Provide the [x, y] coordinate of the cell's center where the given text is located.  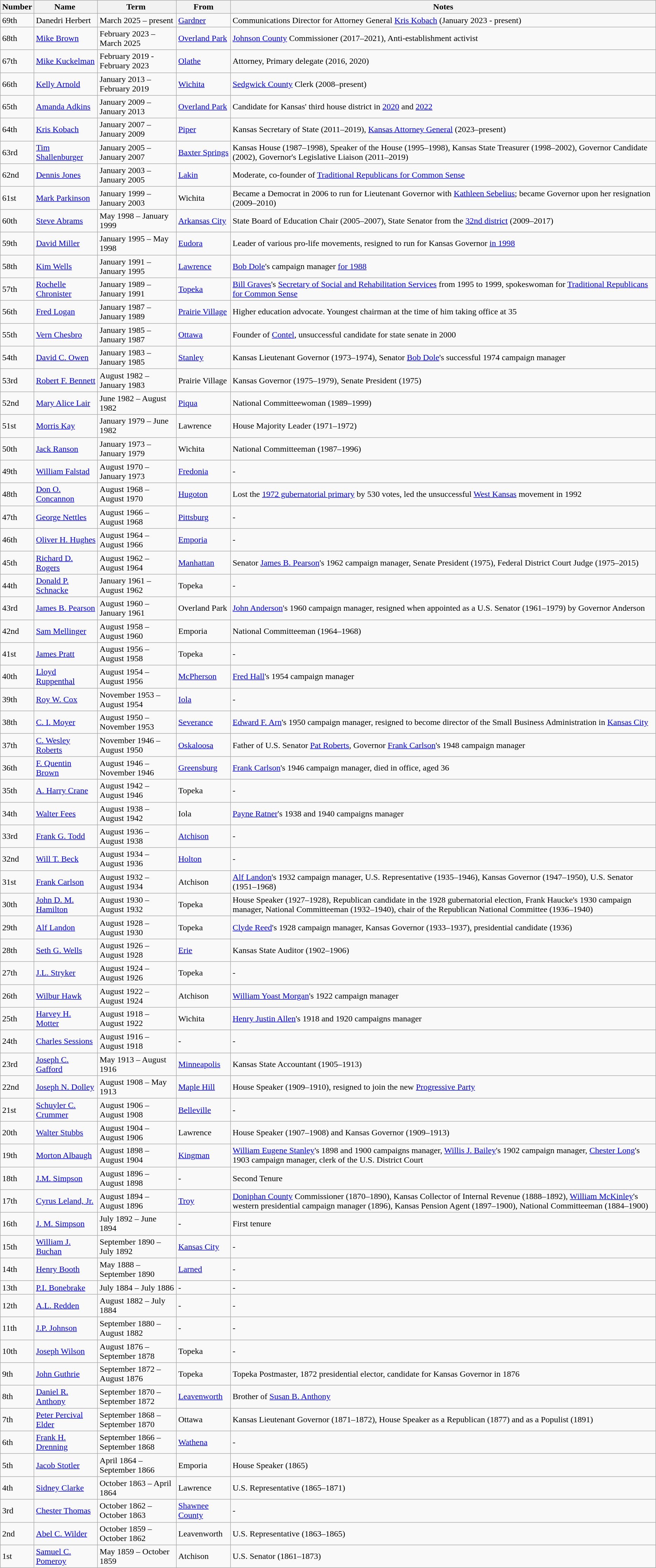
Jacob Stotler [66, 1465]
Walter Stubbs [66, 1132]
August 1956 – August 1958 [137, 654]
August 1964 – August 1966 [137, 540]
Kansas State Accountant (1905–1913) [443, 1064]
House Speaker (1909–1910), resigned to join the new Progressive Party [443, 1087]
Alf Landon's 1932 campaign manager, U.S. Representative (1935–1946), Kansas Governor (1947–1950), U.S. Senator (1951–1968) [443, 882]
25th [17, 1019]
State Board of Education Chair (2005–2007), State Senator from the 32nd district (2009–2017) [443, 221]
August 1930 – August 1932 [137, 905]
House Majority Leader (1971–1972) [443, 426]
44th [17, 585]
Mary Alice Lair [66, 403]
Kansas Governor (1975–1979), Senate President (1975) [443, 381]
22nd [17, 1087]
Jack Ranson [66, 449]
35th [17, 790]
August 1936 – August 1938 [137, 836]
Kingman [203, 1156]
3rd [17, 1511]
Fred Logan [66, 312]
January 1973 – January 1979 [137, 449]
Kansas State Auditor (1902–1906) [443, 950]
Richard D. Rogers [66, 563]
18th [17, 1178]
40th [17, 677]
Rochelle Chronister [66, 289]
Wathena [203, 1442]
31st [17, 882]
August 1898 – August 1904 [137, 1156]
Arkansas City [203, 221]
J.L. Stryker [66, 973]
August 1954 – August 1956 [137, 677]
August 1982 – January 1983 [137, 381]
William Yoast Morgan's 1922 campaign manager [443, 996]
36th [17, 768]
August 1894 – August 1896 [137, 1201]
59th [17, 243]
Schuyler C. Crummer [66, 1110]
Brother of Susan B. Anthony [443, 1397]
Johnson County Commissioner (2017–2021), Anti-establishment activist [443, 39]
26th [17, 996]
67th [17, 61]
69th [17, 20]
January 2013 – February 2019 [137, 84]
Moderate, co-founder of Traditional Republicans for Common Sense [443, 175]
Oskaloosa [203, 745]
J.M. Simpson [66, 1178]
From [203, 7]
William Falstad [66, 472]
August 1932 – August 1934 [137, 882]
Lloyd Ruppenthal [66, 677]
8th [17, 1397]
Sedgwick County Clerk (2008–present) [443, 84]
Don O. Concannon [66, 494]
46th [17, 540]
19th [17, 1156]
November 1946 – August 1950 [137, 745]
Greensburg [203, 768]
33rd [17, 836]
House Speaker (1865) [443, 1465]
July 1884 – July 1886 [137, 1287]
53rd [17, 381]
Daniel R. Anthony [66, 1397]
12th [17, 1306]
52nd [17, 403]
First tenure [443, 1224]
August 1906 – August 1908 [137, 1110]
30th [17, 905]
16th [17, 1224]
January 1989 – January 1991 [137, 289]
Robert F. Bennett [66, 381]
Eudora [203, 243]
Oliver H. Hughes [66, 540]
Name [66, 7]
Amanda Adkins [66, 107]
Alf Landon [66, 927]
29th [17, 927]
66th [17, 84]
January 1995 – May 1998 [137, 243]
September 1870 – September 1872 [137, 1397]
Bill Graves's Secretary of Social and Rehabilitation Services from 1995 to 1999, spokeswoman for Traditional Republicans for Common Sense [443, 289]
January 1987 – January 1989 [137, 312]
August 1908 – May 1913 [137, 1087]
68th [17, 39]
10th [17, 1351]
Communications Director for Attorney General Kris Kobach (January 2023 - present) [443, 20]
April 1864 – September 1866 [137, 1465]
January 1979 – June 1982 [137, 426]
Hugoton [203, 494]
Leader of various pro-life movements, resigned to run for Kansas Governor in 1998 [443, 243]
Term [137, 7]
Joseph N. Dolley [66, 1087]
October 1862 – October 1863 [137, 1511]
Lakin [203, 175]
Senator James B. Pearson's 1962 campaign manager, Senate President (1975), Federal District Court Judge (1975–2015) [443, 563]
57th [17, 289]
George Nettles [66, 517]
Number [17, 7]
September 1880 – August 1882 [137, 1328]
65th [17, 107]
Kris Kobach [66, 130]
58th [17, 266]
September 1868 – September 1870 [137, 1420]
August 1882 – July 1884 [137, 1306]
May 1913 – August 1916 [137, 1064]
34th [17, 814]
January 1961 – August 1962 [137, 585]
U.S. Representative (1865–1871) [443, 1488]
Founder of Contel, unsuccessful candidate for state senate in 2000 [443, 335]
January 1999 – January 2003 [137, 198]
January 1991 – January 1995 [137, 266]
Abel C. Wilder [66, 1533]
Chester Thomas [66, 1511]
Pittsburg [203, 517]
Frank Carlson's 1946 campaign manager, died in office, aged 36 [443, 768]
John Anderson's 1960 campaign manager, resigned when appointed as a U.S. Senator (1961–1979) by Governor Anderson [443, 608]
Frank Carlson [66, 882]
October 1863 – April 1864 [137, 1488]
Fred Hall's 1954 campaign manager [443, 677]
45th [17, 563]
Kansas Secretary of State (2011–2019), Kansas Attorney General (2023–present) [443, 130]
Attorney, Primary delegate (2016, 2020) [443, 61]
43rd [17, 608]
September 1866 – September 1868 [137, 1442]
Candidate for Kansas' third house district in 2020 and 2022 [443, 107]
Morton Albaugh [66, 1156]
J.P. Johnson [66, 1328]
11th [17, 1328]
Dennis Jones [66, 175]
9th [17, 1374]
August 1966 – August 1968 [137, 517]
17th [17, 1201]
Edward F. Arn's 1950 campaign manager, resigned to become director of the Small Business Administration in Kansas City [443, 723]
5th [17, 1465]
Seth G. Wells [66, 950]
Frank H. Drenning [66, 1442]
Topeka Postmaster, 1872 presidential elector, candidate for Kansas Governor in 1876 [443, 1374]
Morris Kay [66, 426]
National Committeewoman (1989–1999) [443, 403]
September 1872 – August 1876 [137, 1374]
Second Tenure [443, 1178]
August 1960 – January 1961 [137, 608]
6th [17, 1442]
Gardner [203, 20]
64th [17, 130]
August 1876 – September 1878 [137, 1351]
Holton [203, 859]
28th [17, 950]
Larned [203, 1269]
January 1983 – January 1985 [137, 357]
Donald P. Schnacke [66, 585]
October 1859 – October 1862 [137, 1533]
U.S. Representative (1863–1865) [443, 1533]
John D. M. Hamilton [66, 905]
47th [17, 517]
August 1926 – August 1928 [137, 950]
Joseph Wilson [66, 1351]
Higher education advocate. Youngest chairman at the time of him taking office at 35 [443, 312]
Kansas City [203, 1247]
39th [17, 699]
National Committeeman (1987–1996) [443, 449]
Fredonia [203, 472]
January 2003 – January 2005 [137, 175]
F. Quentin Brown [66, 768]
August 1896 – August 1898 [137, 1178]
A. Harry Crane [66, 790]
Shawnee County [203, 1511]
20th [17, 1132]
Danedri Herbert [66, 20]
McPherson [203, 677]
August 1916 – August 1918 [137, 1041]
38th [17, 723]
42nd [17, 631]
Vern Chesbro [66, 335]
National Committeeman (1964–1968) [443, 631]
23rd [17, 1064]
Mike Kuckelman [66, 61]
January 1985 – January 1987 [137, 335]
Will T. Beck [66, 859]
Sam Mellinger [66, 631]
Wilbur Hawk [66, 996]
January 2005 – January 2007 [137, 152]
August 1950 – November 1953 [137, 723]
September 1890 – July 1892 [137, 1247]
Sidney Clarke [66, 1488]
August 1922 – August 1924 [137, 996]
August 1946 – November 1946 [137, 768]
August 1970 – January 1973 [137, 472]
Baxter Springs [203, 152]
Samuel C. Pomeroy [66, 1556]
U.S. Senator (1861–1873) [443, 1556]
C. Wesley Roberts [66, 745]
Piqua [203, 403]
August 1962 – August 1964 [137, 563]
Minneapolis [203, 1064]
37th [17, 745]
House Speaker (1907–1908) and Kansas Governor (1909–1913) [443, 1132]
Henry Justin Allen's 1918 and 1920 campaigns manager [443, 1019]
48th [17, 494]
49th [17, 472]
61st [17, 198]
March 2025 – present [137, 20]
Clyde Reed's 1928 campaign manager, Kansas Governor (1933–1937), presidential candidate (1936) [443, 927]
32nd [17, 859]
August 1924 – August 1926 [137, 973]
August 1904 – August 1906 [137, 1132]
13th [17, 1287]
1st [17, 1556]
Maple Hill [203, 1087]
May 1888 – September 1890 [137, 1269]
August 1958 – August 1960 [137, 631]
Erie [203, 950]
Cyrus Leland, Jr. [66, 1201]
August 1938 – August 1942 [137, 814]
August 1934 – August 1936 [137, 859]
January 2009 – January 2013 [137, 107]
Joseph C. Gafford [66, 1064]
May 1859 – October 1859 [137, 1556]
Olathe [203, 61]
Mark Parkinson [66, 198]
A.L. Redden [66, 1306]
Troy [203, 1201]
Severance [203, 723]
Charles Sessions [66, 1041]
Kansas Lieutenant Governor (1871–1872), House Speaker as a Republican (1877) and as a Populist (1891) [443, 1420]
November 1953 – August 1954 [137, 699]
Harvey H. Motter [66, 1019]
27th [17, 973]
William J. Buchan [66, 1247]
24th [17, 1041]
C. I. Moyer [66, 723]
David C. Owen [66, 357]
May 1998 – January 1999 [137, 221]
February 2023 – March 2025 [137, 39]
August 1968 – August 1970 [137, 494]
Piper [203, 130]
Steve Abrams [66, 221]
14th [17, 1269]
Mike Brown [66, 39]
Roy W. Cox [66, 699]
15th [17, 1247]
Kim Wells [66, 266]
Bob Dole's campaign manager for 1988 [443, 266]
Payne Ratner's 1938 and 1940 campaigns manager [443, 814]
4th [17, 1488]
Frank G. Todd [66, 836]
August 1928 – August 1930 [137, 927]
41st [17, 654]
Kansas Lieutenant Governor (1973–1974), Senator Bob Dole's successful 1974 campaign manager [443, 357]
Became a Democrat in 2006 to run for Lieutenant Governor with Kathleen Sebelius; became Governor upon her resignation (2009–2010) [443, 198]
Kelly Arnold [66, 84]
56th [17, 312]
62nd [17, 175]
2nd [17, 1533]
Manhattan [203, 563]
50th [17, 449]
Lost the 1972 gubernatorial primary by 530 votes, led the unsuccessful West Kansas movement in 1992 [443, 494]
Tim Shallenburger [66, 152]
June 1982 – August 1982 [137, 403]
James Pratt [66, 654]
John Guthrie [66, 1374]
August 1942 – August 1946 [137, 790]
Belleville [203, 1110]
J. M. Simpson [66, 1224]
P.I. Bonebrake [66, 1287]
Walter Fees [66, 814]
7th [17, 1420]
February 2019 - February 2023 [137, 61]
Henry Booth [66, 1269]
Father of U.S. Senator Pat Roberts, Governor Frank Carlson's 1948 campaign manager [443, 745]
55th [17, 335]
David Miller [66, 243]
July 1892 – June 1894 [137, 1224]
Notes [443, 7]
Peter Percival Elder [66, 1420]
63rd [17, 152]
21st [17, 1110]
August 1918 – August 1922 [137, 1019]
51st [17, 426]
54th [17, 357]
60th [17, 221]
James B. Pearson [66, 608]
Stanley [203, 357]
January 2007 – January 2009 [137, 130]
